Return (x, y) of the center of cell containing provided text 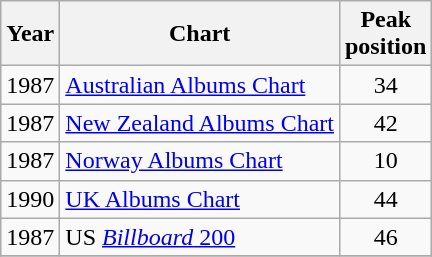
Chart (200, 34)
Norway Albums Chart (200, 161)
US Billboard 200 (200, 237)
UK Albums Chart (200, 199)
10 (385, 161)
34 (385, 85)
42 (385, 123)
New Zealand Albums Chart (200, 123)
Year (30, 34)
46 (385, 237)
1990 (30, 199)
Peakposition (385, 34)
44 (385, 199)
Australian Albums Chart (200, 85)
